Output the [x, y] coordinate of the center of the cell containing the given text.  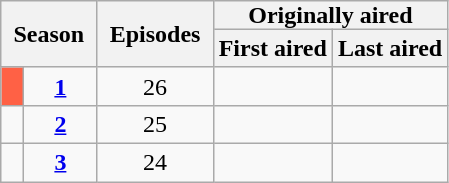
Season [49, 34]
26 [155, 86]
Last aired [390, 48]
First aired [272, 48]
1 [60, 86]
2 [60, 124]
24 [155, 162]
25 [155, 124]
Originally aired [330, 15]
3 [60, 162]
Episodes [155, 34]
